Pinpoint the cell where the given text exists, returning its (X, Y) midpoint coordinate. 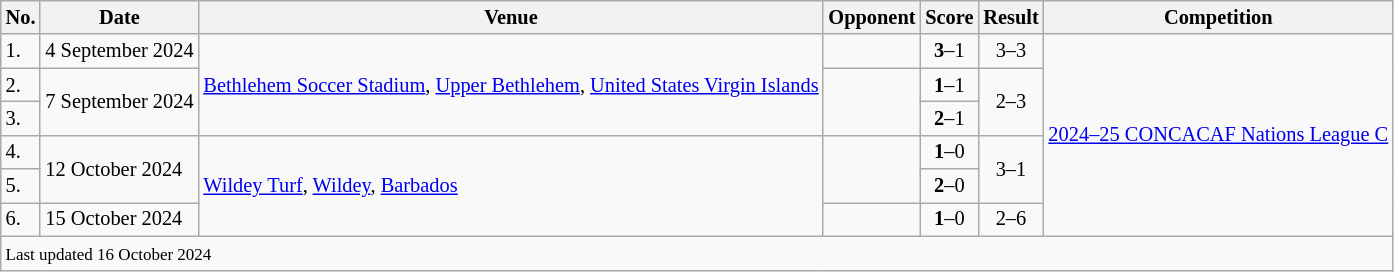
Result (1010, 17)
3–3 (1010, 51)
4 September 2024 (119, 51)
3. (21, 118)
Opponent (872, 17)
2–6 (1010, 219)
Competition (1219, 17)
Score (949, 17)
2024–25 CONCACAF Nations League C (1219, 135)
No. (21, 17)
5. (21, 186)
1–1 (949, 85)
2–1 (949, 118)
4. (21, 152)
2–0 (949, 186)
Date (119, 17)
2. (21, 85)
Last updated 16 October 2024 (697, 253)
Venue (510, 17)
7 September 2024 (119, 102)
Wildey Turf, Wildey, Barbados (510, 186)
15 October 2024 (119, 219)
Bethlehem Soccer Stadium, Upper Bethlehem, United States Virgin Islands (510, 84)
6. (21, 219)
2–3 (1010, 102)
1. (21, 51)
12 October 2024 (119, 168)
